For the text-containing cell, return its midpoint in (X, Y) coordinate format. 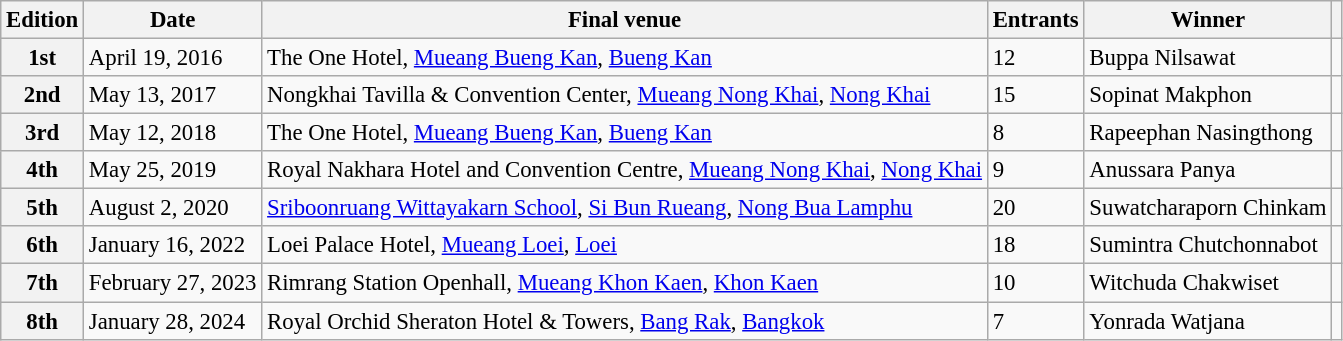
Sumintra Chutchonnabot (1208, 245)
2nd (42, 95)
May 25, 2019 (173, 170)
August 2, 2020 (173, 208)
Royal Nakhara Hotel and Convention Centre, Mueang Nong Khai, Nong Khai (625, 170)
Entrants (1036, 20)
Nongkhai Tavilla & Convention Center, Mueang Nong Khai, Nong Khai (625, 95)
Yonrada Watjana (1208, 321)
Suwatcharaporn Chinkam (1208, 208)
7th (42, 283)
8 (1036, 133)
Final venue (625, 20)
Edition (42, 20)
9 (1036, 170)
4th (42, 170)
February 27, 2023 (173, 283)
10 (1036, 283)
Winner (1208, 20)
Sriboonruang Wittayakarn School, Si Bun Rueang, Nong Bua Lamphu (625, 208)
Buppa Nilsawat (1208, 58)
15 (1036, 95)
Royal Orchid Sheraton Hotel & Towers, Bang Rak, Bangkok (625, 321)
5th (42, 208)
Rapeephan Nasingthong (1208, 133)
6th (42, 245)
1st (42, 58)
Sopinat Makphon (1208, 95)
8th (42, 321)
7 (1036, 321)
12 (1036, 58)
Witchuda Chakwiset (1208, 283)
Anussara Panya (1208, 170)
May 13, 2017 (173, 95)
3rd (42, 133)
18 (1036, 245)
Loei Palace Hotel, Mueang Loei, Loei (625, 245)
Rimrang Station Openhall, Mueang Khon Kaen, Khon Kaen (625, 283)
January 28, 2024 (173, 321)
January 16, 2022 (173, 245)
Date (173, 20)
20 (1036, 208)
April 19, 2016 (173, 58)
May 12, 2018 (173, 133)
